Return (x, y) of the center of cell containing provided text 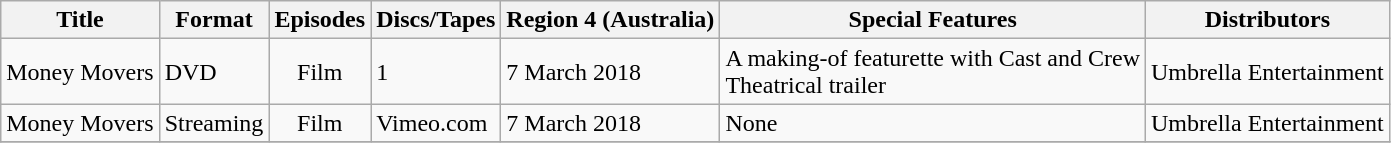
Distributors (1268, 20)
Format (214, 20)
DVD (214, 72)
A making-of featurette with Cast and CrewTheatrical trailer (933, 72)
None (933, 123)
Title (80, 20)
Streaming (214, 123)
Special Features (933, 20)
1 (436, 72)
Discs/Tapes (436, 20)
Vimeo.com (436, 123)
Episodes (320, 20)
Region 4 (Australia) (610, 20)
